Pinpoint the cell where the given text exists, returning its [x, y] midpoint coordinate. 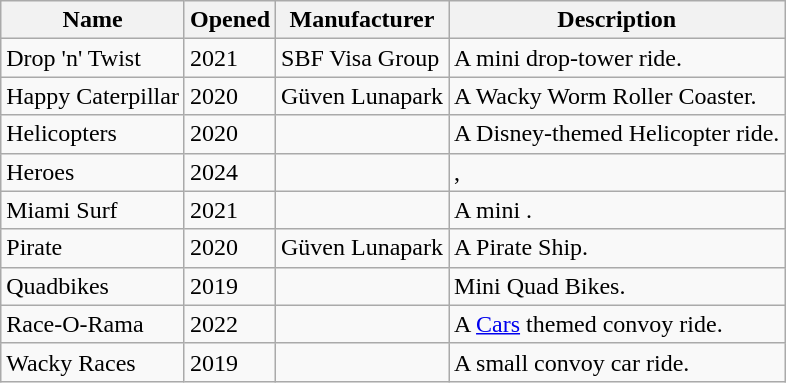
Mini Quad Bikes. [617, 286]
Opened [230, 20]
Quadbikes [93, 286]
A small convoy car ride. [617, 362]
2024 [230, 172]
Race-O-Rama [93, 324]
A Pirate Ship. [617, 248]
Description [617, 20]
Drop 'n' Twist [93, 58]
A Disney-themed Helicopter ride. [617, 134]
Manufacturer [362, 20]
Happy Caterpillar [93, 96]
A mini . [617, 210]
Name [93, 20]
A Wacky Worm Roller Coaster. [617, 96]
Helicopters [93, 134]
2022 [230, 324]
SBF Visa Group [362, 58]
Miami Surf [93, 210]
Pirate [93, 248]
A mini drop-tower ride. [617, 58]
A Cars themed convoy ride. [617, 324]
, [617, 172]
Heroes [93, 172]
Wacky Races [93, 362]
